Provide the (x, y) coordinate of the cell's center where the given text is located.  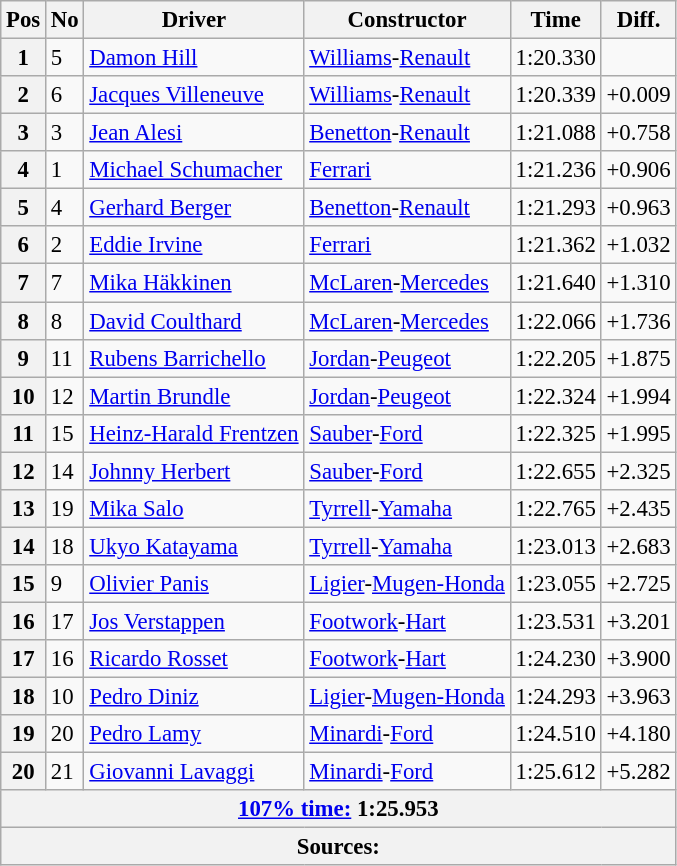
David Coulthard (194, 321)
107% time: 1:25.953 (338, 809)
1:23.055 (556, 584)
+1.995 (638, 433)
1:20.330 (556, 58)
Rubens Barrichello (194, 358)
Pedro Diniz (194, 697)
Pedro Lamy (194, 734)
+2.325 (638, 471)
1:22.205 (556, 358)
1:21.293 (556, 208)
Jean Alesi (194, 133)
Ricardo Rosset (194, 659)
+2.683 (638, 546)
1:24.510 (556, 734)
Giovanni Lavaggi (194, 772)
1:24.293 (556, 697)
1:22.324 (556, 396)
+1.736 (638, 321)
1:24.230 (556, 659)
+1.310 (638, 283)
+4.180 (638, 734)
+3.201 (638, 621)
+1.875 (638, 358)
21 (65, 772)
Eddie Irvine (194, 245)
Ukyo Katayama (194, 546)
1:22.655 (556, 471)
+2.435 (638, 509)
No (65, 20)
1:23.013 (556, 546)
+1.032 (638, 245)
+0.758 (638, 133)
Sources: (338, 847)
1:21.640 (556, 283)
Olivier Panis (194, 584)
+0.963 (638, 208)
Mika Salo (194, 509)
Time (556, 20)
1:23.531 (556, 621)
+3.900 (638, 659)
Damon Hill (194, 58)
Mika Häkkinen (194, 283)
Diff. (638, 20)
Heinz-Harald Frentzen (194, 433)
1:20.339 (556, 95)
Martin Brundle (194, 396)
Johnny Herbert (194, 471)
+3.963 (638, 697)
Constructor (407, 20)
+0.906 (638, 170)
1:22.066 (556, 321)
1:21.088 (556, 133)
Jacques Villeneuve (194, 95)
Pos (24, 20)
1:22.765 (556, 509)
+5.282 (638, 772)
1:21.362 (556, 245)
Gerhard Berger (194, 208)
1:22.325 (556, 433)
1:21.236 (556, 170)
Michael Schumacher (194, 170)
+1.994 (638, 396)
1:25.612 (556, 772)
13 (24, 509)
+2.725 (638, 584)
Jos Verstappen (194, 621)
+0.009 (638, 95)
Driver (194, 20)
